Determine the (x, y) coordinate at the center of the cell enclosing the given text.  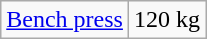
120 kg (166, 20)
Bench press (65, 20)
